Pinpoint the cell where the given text exists, returning its (x, y) midpoint coordinate. 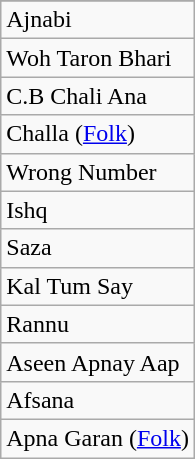
C.B Chali Ana (98, 96)
Woh Taron Bhari (98, 58)
Kal Tum Say (98, 286)
Rannu (98, 324)
Apna Garan (Folk) (98, 438)
Wrong Number (98, 172)
Challa (Folk) (98, 134)
Saza (98, 248)
Afsana (98, 400)
Ishq (98, 210)
Aseen Apnay Aap (98, 362)
Ajnabi (98, 20)
